Capture the cell that displays the provided text and extract its [X, Y] central coordinate. 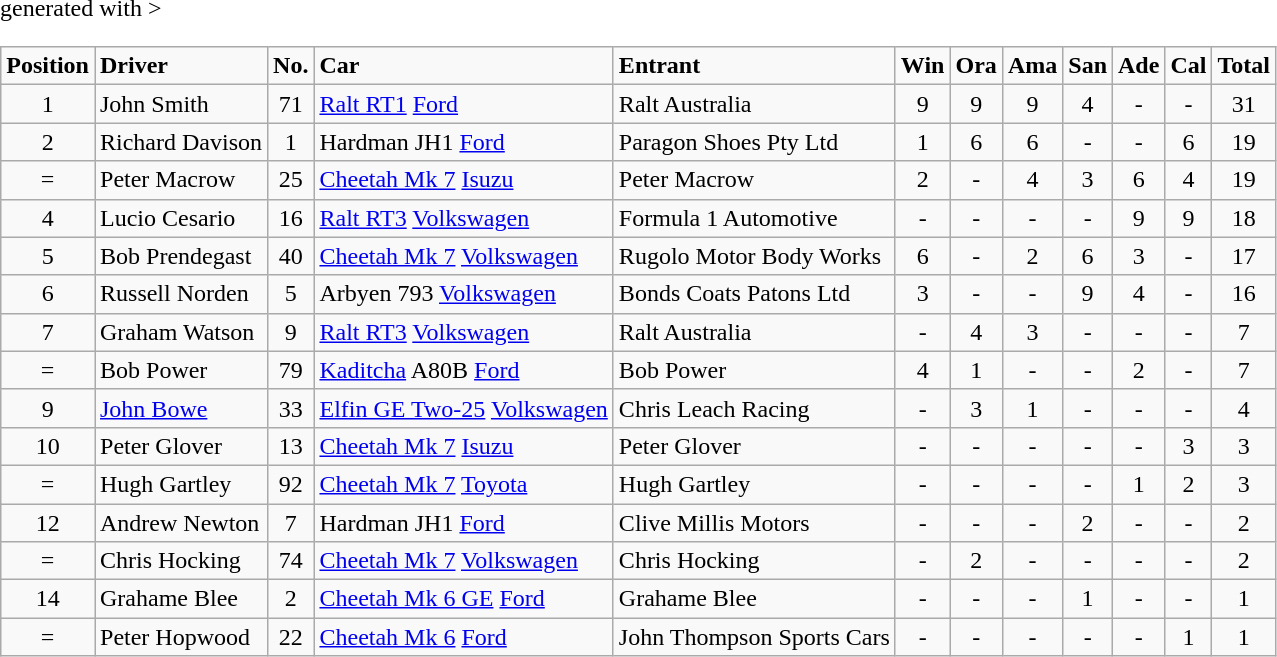
25 [291, 180]
Ama [1032, 66]
Paragon Shoes Pty Ltd [754, 142]
Ora [976, 66]
Cheetah Mk 6 Ford [464, 637]
San [1088, 66]
Lucio Cesario [180, 218]
Driver [180, 66]
92 [291, 484]
31 [1244, 104]
No. [291, 66]
Kaditcha A80B Ford [464, 370]
Chris Leach Racing [754, 408]
Cheetah Mk 7 Toyota [464, 484]
Rugolo Motor Body Works [754, 256]
Clive Millis Motors [754, 523]
79 [291, 370]
33 [291, 408]
17 [1244, 256]
Elfin GE Two-25 Volkswagen [464, 408]
Bob Prendegast [180, 256]
Richard Davison [180, 142]
Car [464, 66]
Russell Norden [180, 294]
Peter Hopwood [180, 637]
Ade [1139, 66]
Formula 1 Automotive [754, 218]
Cal [1188, 66]
Graham Watson [180, 332]
10 [48, 446]
18 [1244, 218]
Position [48, 66]
Bonds Coats Patons Ltd [754, 294]
John Bowe [180, 408]
22 [291, 637]
John Smith [180, 104]
Arbyen 793 Volkswagen [464, 294]
71 [291, 104]
Andrew Newton [180, 523]
John Thompson Sports Cars [754, 637]
13 [291, 446]
Ralt RT1 Ford [464, 104]
40 [291, 256]
Entrant [754, 66]
14 [48, 599]
Win [922, 66]
Total [1244, 66]
12 [48, 523]
74 [291, 561]
Cheetah Mk 6 GE Ford [464, 599]
